Provide the [x, y] coordinate of the cell's center where the given text is located.  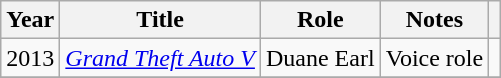
2013 [30, 58]
Year [30, 20]
Duane Earl [320, 58]
Voice role [434, 58]
Role [320, 20]
Title [160, 20]
Notes [434, 20]
Grand Theft Auto V [160, 58]
